Search for the cell housing the specified text and yield its (X, Y) center coordinate. 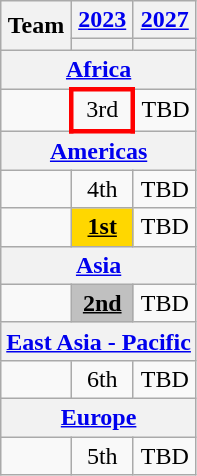
Americas (99, 150)
6th (102, 379)
4th (102, 189)
East Asia - Pacific (99, 341)
2027 (164, 20)
1st (102, 227)
2nd (102, 303)
3rd (102, 110)
Europe (99, 417)
Africa (99, 70)
Asia (99, 265)
5th (102, 455)
Team (36, 26)
2023 (102, 20)
